Return [X, Y] of the center of cell containing provided text 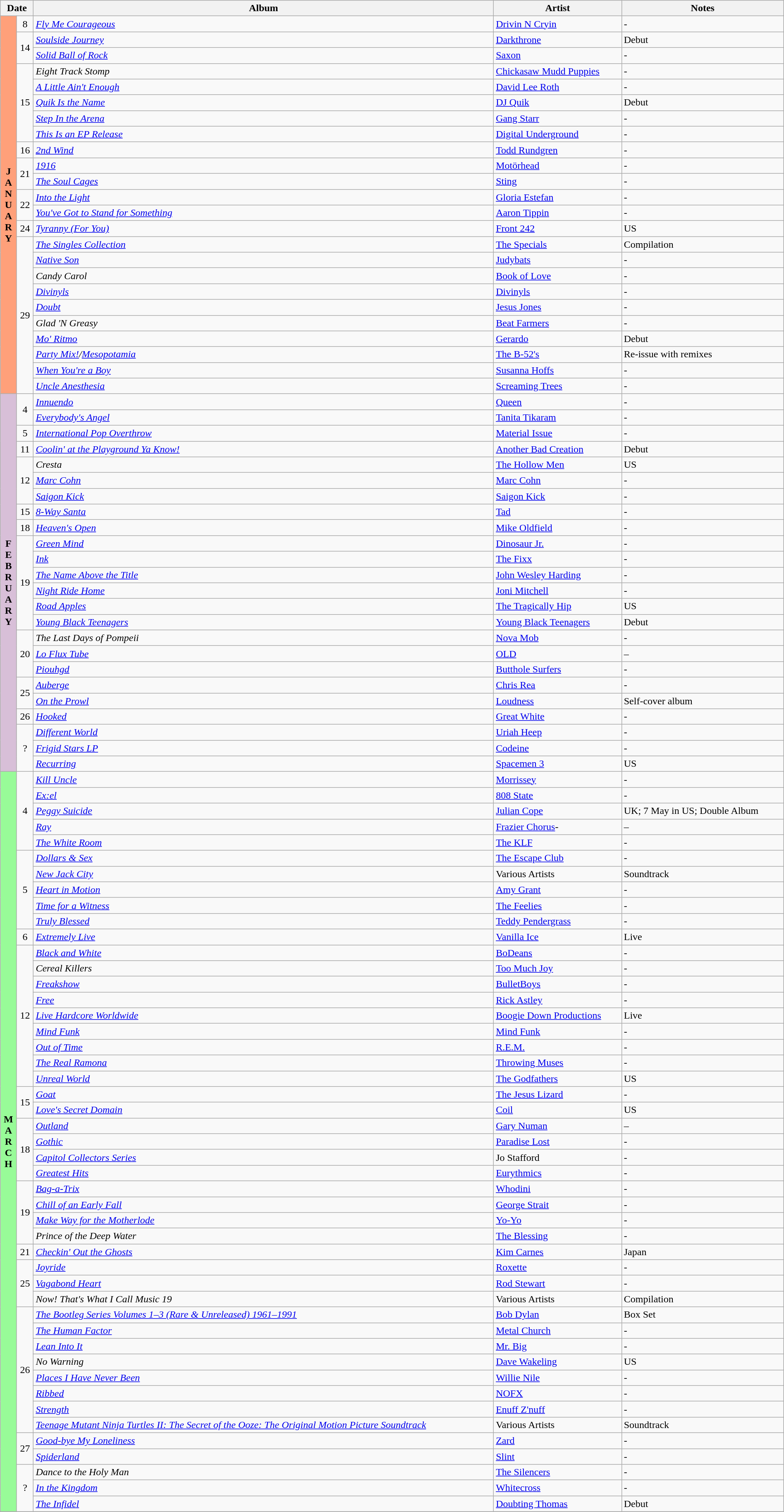
Album [264, 8]
FEBRUARY [8, 583]
Auberge [264, 685]
Gary Numan [558, 1126]
Roxette [558, 1268]
16 [25, 150]
R.E.M. [558, 1047]
David Lee Roth [558, 87]
Too Much Joy [558, 969]
Book of Love [558, 276]
The Feelies [558, 905]
Artist [558, 8]
Places I Have Never Been [264, 1378]
Yo-Yo [558, 1220]
Love's Secret Domain [264, 1110]
Saxon [558, 55]
Freakshow [264, 984]
The White Room [264, 842]
Japan [703, 1252]
Gang Starr [558, 118]
Loudness [558, 701]
Dinosaur Jr. [558, 543]
The Silencers [558, 1472]
Chickasaw Mudd Puppies [558, 71]
New Jack City [264, 874]
Material Issue [558, 433]
Dave Wakeling [558, 1362]
OLD [558, 653]
The Godfathers [558, 1079]
Dance to the Holy Man [264, 1472]
Queen [558, 402]
Tyranny (For You) [264, 229]
Everybody's Angel [264, 417]
Bob Dylan [558, 1315]
Gothic [264, 1141]
Coolin' at the Playground Ya Know! [264, 449]
Coil [558, 1110]
Uriah Heep [558, 732]
Joyride [264, 1268]
Zard [558, 1440]
Lo Flux Tube [264, 653]
Ribbed [264, 1393]
8-Way Santa [264, 512]
George Strait [558, 1205]
Mo' Ritmo [264, 339]
Whodini [558, 1189]
Enuff Z'nuff [558, 1409]
The KLF [558, 842]
Front 242 [558, 229]
Jo Stafford [558, 1157]
20 [25, 653]
Goat [264, 1094]
JANUARY [8, 205]
Date [17, 8]
The Hollow Men [558, 465]
Black and White [264, 952]
Teenage Mutant Ninja Turtles II: The Secret of the Ooze: The Original Motion Picture Soundtrack [264, 1425]
Frazier Chorus- [558, 827]
Ex:el [264, 795]
The Infidel [264, 1504]
BoDeans [558, 952]
Unreal World [264, 1079]
Amy Grant [558, 890]
Tad [558, 512]
The Specials [558, 244]
Heart in Motion [264, 890]
Boogie Down Productions [558, 1016]
Another Bad Creation [558, 449]
Frigid Stars LP [264, 748]
Chill of an Early Fall [264, 1205]
This Is an EP Release [264, 134]
Throwing Muses [558, 1063]
Candy Carol [264, 276]
808 State [558, 795]
Truly Blessed [264, 921]
Bag-a-Trix [264, 1189]
Slint [558, 1456]
8 [25, 24]
Gerardo [558, 339]
Tanita Tikaram [558, 417]
Rick Astley [558, 1000]
Drivin N Cryin [558, 24]
Chris Rea [558, 685]
14 [25, 48]
Party Mix!/Mesopotamia [264, 354]
Ink [264, 559]
NOFX [558, 1393]
Joni Mitchell [558, 591]
John Wesley Harding [558, 575]
Vanilla Ice [558, 937]
Spiderland [264, 1456]
Kill Uncle [264, 780]
The Escape Club [558, 858]
The Singles Collection [264, 244]
Metal Church [558, 1330]
Into the Light [264, 197]
On the Prowl [264, 701]
Ray [264, 827]
When You're a Boy [264, 370]
Make Way for the Motherlode [264, 1220]
Motörhead [558, 165]
Screaming Trees [558, 386]
Self-cover album [703, 701]
Uncle Anesthesia [264, 386]
Out of Time [264, 1047]
Beat Farmers [558, 323]
11 [25, 449]
1916 [264, 165]
Teddy Pendergrass [558, 921]
Night Ride Home [264, 591]
Quik Is the Name [264, 103]
The Human Factor [264, 1330]
Butthole Surfers [558, 669]
Heaven's Open [264, 528]
Mr. Big [558, 1346]
Step In the Arena [264, 118]
DJ Quik [558, 103]
6 [25, 937]
Soulside Journey [264, 40]
The Blessing [558, 1236]
Different World [264, 732]
Piouhgd [264, 669]
Hooked [264, 717]
Whitecross [558, 1488]
Julian Cope [558, 811]
Cereal Killers [264, 969]
Innuendo [264, 402]
Willie Nile [558, 1378]
Outland [264, 1126]
A Little Ain't Enough [264, 87]
Live Hardcore Worldwide [264, 1016]
Recurring [264, 764]
Todd Rundgren [558, 150]
Susanna Hoffs [558, 370]
The Name Above the Title [264, 575]
Native Son [264, 260]
Eight Track Stomp [264, 71]
Peggy Suicide [264, 811]
Good-bye My Loneliness [264, 1440]
Aaron Tippin [558, 213]
The Last Days of Pompeii [264, 638]
No Warning [264, 1362]
Re-issue with remixes [703, 354]
Green Mind [264, 543]
29 [25, 315]
2nd Wind [264, 150]
Kim Carnes [558, 1252]
Checkin' Out the Ghosts [264, 1252]
Doubting Thomas [558, 1504]
The Real Ramona [264, 1063]
International Pop Overthrow [264, 433]
Great White [558, 717]
Darkthrone [558, 40]
Box Set [703, 1315]
Solid Ball of Rock [264, 55]
Vagabond Heart [264, 1283]
Codeine [558, 748]
Morrissey [558, 780]
MARCH [8, 1141]
The Fixx [558, 559]
Now! That's What I Call Music 19 [264, 1299]
Jesus Jones [558, 307]
Dollars & Sex [264, 858]
The Soul Cages [264, 181]
BulletBoys [558, 984]
Free [264, 1000]
Gloria Estefan [558, 197]
In the Kingdom [264, 1488]
Fly Me Courageous [264, 24]
Eurythmics [558, 1173]
Prince of the Deep Water [264, 1236]
The Bootleg Series Volumes 1–3 (Rare & Unreleased) 1961–1991 [264, 1315]
Digital Underground [558, 134]
Strength [264, 1409]
Doubt [264, 307]
Mike Oldfield [558, 528]
24 [25, 229]
The Jesus Lizard [558, 1094]
The Tragically Hip [558, 606]
Capitol Collectors Series [264, 1157]
Lean Into It [264, 1346]
Time for a Witness [264, 905]
Glad 'N Greasy [264, 323]
Sting [558, 181]
Road Apples [264, 606]
Spacemen 3 [558, 764]
Cresta [264, 465]
Judybats [558, 260]
Greatest Hits [264, 1173]
You've Got to Stand for Something [264, 213]
UK; 7 May in US; Double Album [703, 811]
Nova Mob [558, 638]
The B-52's [558, 354]
22 [25, 205]
Rod Stewart [558, 1283]
Extremely Live [264, 937]
Notes [703, 8]
Paradise Lost [558, 1141]
27 [25, 1448]
